Capture the cell that displays the provided text and extract its (X, Y) central coordinate. 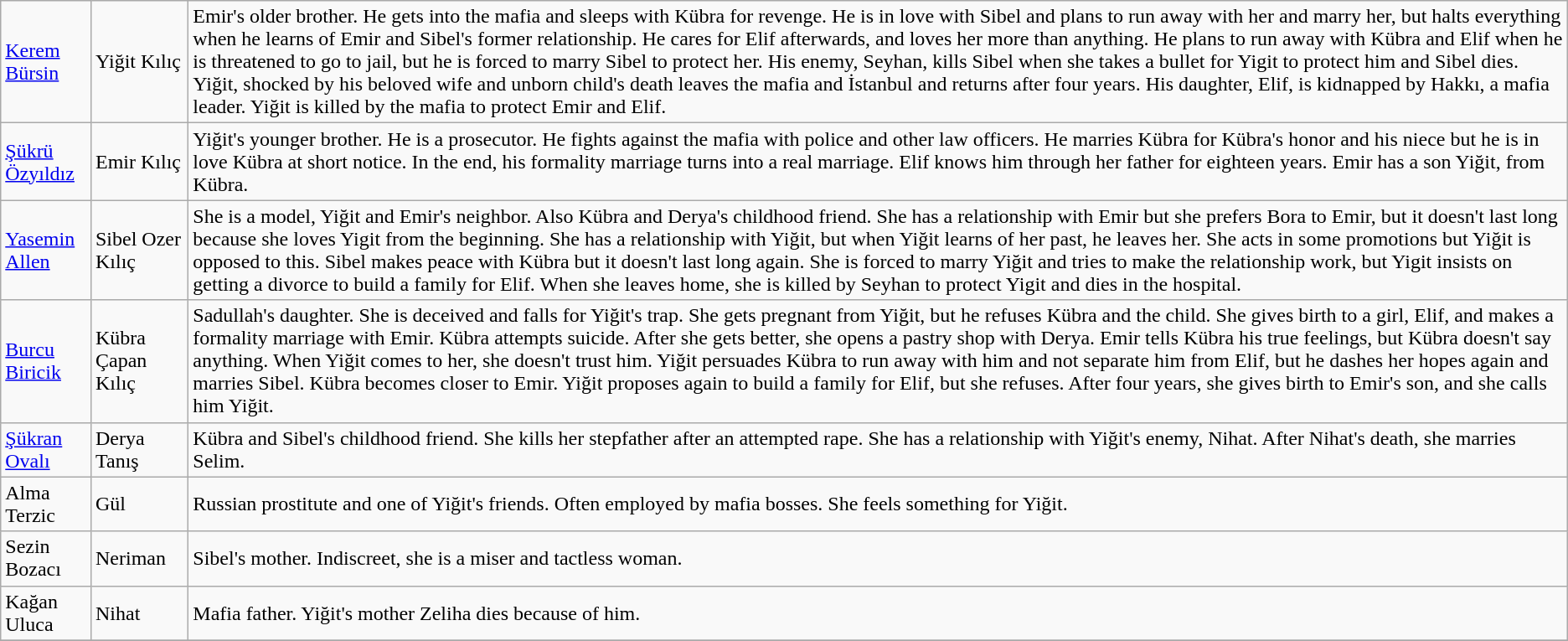
Emir Kılıç (139, 162)
Yasemin Allen (46, 250)
Derya Tanış (139, 449)
Sibel's mother. Indiscreet, she is a miser and tactless woman. (878, 558)
Kerem Bürsin (46, 62)
Mafia father. Yiğit's mother Zeliha dies because of him. (878, 613)
Yiğit Kılıç (139, 62)
Şükrü Özyıldız (46, 162)
Şükran Ovalı (46, 449)
Nihat (139, 613)
Sezin Bozacı (46, 558)
Alma Terzic (46, 504)
Neriman (139, 558)
Russian prostitute and one of Yiğit's friends. Often employed by mafia bosses. She feels something for Yiğit. (878, 504)
Sibel Ozer Kılıç (139, 250)
Kübra Çapan Kılıç (139, 361)
Gül (139, 504)
Burcu Biricik (46, 361)
Kağan Uluca (46, 613)
